From the cell containing the given text, extract its center point as (x, y) coordinate. 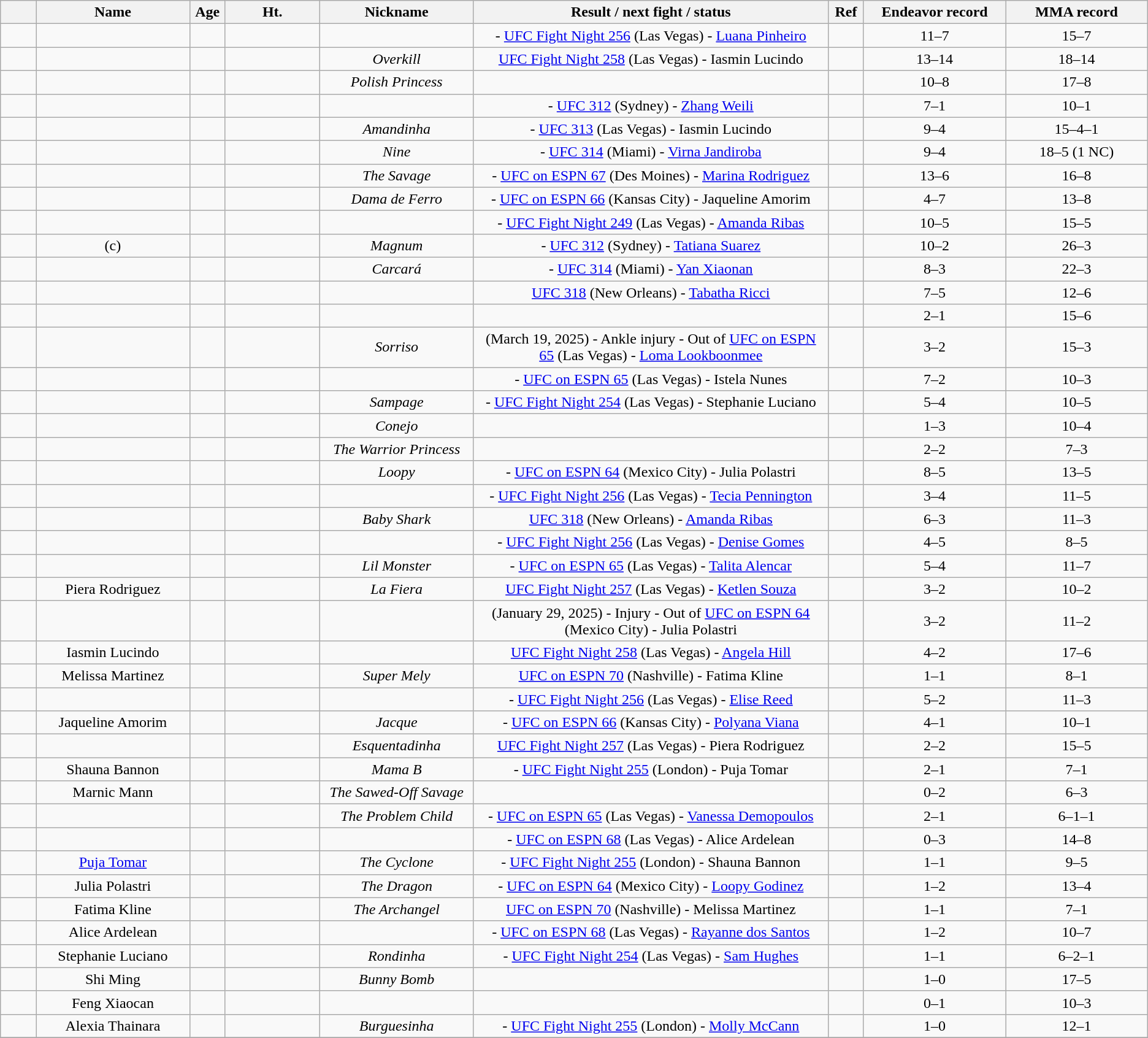
14–8 (1077, 839)
4–2 (935, 652)
- UFC on ESPN 65 (Las Vegas) - Talita Alencar (651, 566)
Polish Princess (396, 82)
Alexia Thainara (113, 1026)
- UFC Fight Night 256 (Las Vegas) - Tecia Pennington (651, 496)
(c) (113, 245)
Piera Rodriguez (113, 589)
UFC on ESPN 70 (Nashville) - Fatima Kline (651, 675)
- UFC on ESPN 65 (Las Vegas) - Vanessa Demopoulos (651, 816)
13–14 (935, 59)
(March 19, 2025) - Ankle injury - Out of UFC on ESPN 65 (Las Vegas) - Loma Lookboonmee (651, 347)
UFC Fight Night 258 (Las Vegas) - Angela Hill (651, 652)
The Savage (396, 175)
Lil Monster (396, 566)
UFC 318 (New Orleans) - Tabatha Ricci (651, 293)
3–4 (935, 496)
UFC on ESPN 70 (Nashville) - Melissa Martinez (651, 909)
The Warrior Princess (396, 449)
Julia Polastri (113, 886)
UFC Fight Night 257 (Las Vegas) - Ketlen Souza (651, 589)
4–7 (935, 199)
- UFC Fight Night 256 (Las Vegas) - Elise Reed (651, 699)
7–2 (935, 379)
22–3 (1077, 269)
0–1 (935, 1002)
5–2 (935, 699)
Rondinha (396, 956)
15–7 (1077, 36)
- UFC Fight Night 256 (Las Vegas) - Denise Gomes (651, 542)
Jacque (396, 723)
- UFC on ESPN 64 (Mexico City) - Loopy Godinez (651, 886)
UFC Fight Night 257 (Las Vegas) - Piera Rodriguez (651, 746)
7–5 (935, 293)
- UFC on ESPN 68 (Las Vegas) - Alice Ardelean (651, 839)
1–3 (935, 426)
Ref (846, 12)
- UFC on ESPN 67 (Des Moines) - Marina Rodriguez (651, 175)
- UFC 314 (Miami) - Yan Xiaonan (651, 269)
9–5 (1077, 863)
Stephanie Luciano (113, 956)
13–6 (935, 175)
7–3 (1077, 449)
- UFC 312 (Sydney) - Tatiana Suarez (651, 245)
Name (113, 12)
Nickname (396, 12)
0–3 (935, 839)
- UFC 313 (Las Vegas) - Iasmin Lucindo (651, 129)
- UFC on ESPN 64 (Mexico City) - Julia Polastri (651, 472)
Jaqueline Amorim (113, 723)
Shi Ming (113, 979)
- UFC Fight Night 255 (London) - Molly McCann (651, 1026)
- UFC Fight Night 255 (London) - Shauna Bannon (651, 863)
8–1 (1077, 675)
UFC 318 (New Orleans) - Amanda Ribas (651, 519)
- UFC Fight Night 254 (Las Vegas) - Stephanie Luciano (651, 402)
4–5 (935, 542)
The Problem Child (396, 816)
11–5 (1077, 496)
Burguesinha (396, 1026)
Fatima Kline (113, 909)
13–5 (1077, 472)
10–4 (1077, 426)
26–3 (1077, 245)
- UFC Fight Night 254 (Las Vegas) - Sam Hughes (651, 956)
Carcará (396, 269)
The Sawed-Off Savage (396, 793)
- UFC Fight Night 249 (Las Vegas) - Amanda Ribas (651, 222)
18–5 (1 NC) (1077, 152)
Result / next fight / status (651, 12)
17–5 (1077, 979)
4–1 (935, 723)
8–3 (935, 269)
Esquentadinha (396, 746)
Dama de Ferro (396, 199)
15–3 (1077, 347)
Iasmin Lucindo (113, 652)
Melissa Martinez (113, 675)
Overkill (396, 59)
17–8 (1077, 82)
- UFC on ESPN 65 (Las Vegas) - Istela Nunes (651, 379)
La Fiera (396, 589)
- UFC 314 (Miami) - Virna Jandiroba (651, 152)
UFC Fight Night 258 (Las Vegas) - Iasmin Lucindo (651, 59)
Feng Xiaocan (113, 1002)
Super Mely (396, 675)
(January 29, 2025) - Injury - Out of UFC on ESPN 64 (Mexico City) - Julia Polastri (651, 621)
6–1–1 (1077, 816)
18–14 (1077, 59)
- UFC on ESPN 68 (Las Vegas) - Rayanne dos Santos (651, 932)
Loopy (396, 472)
Baby Shark (396, 519)
- UFC on ESPN 66 (Kansas City) - Jaqueline Amorim (651, 199)
Puja Tomar (113, 863)
Alice Ardelean (113, 932)
The Dragon (396, 886)
Sorriso (396, 347)
The Archangel (396, 909)
- UFC 312 (Sydney) - Zhang Weili (651, 106)
Age (207, 12)
The Cyclone (396, 863)
16–8 (1077, 175)
12–1 (1077, 1026)
Amandinha (396, 129)
12–6 (1077, 293)
13–4 (1077, 886)
11–2 (1077, 621)
10–7 (1077, 932)
Ht. (272, 12)
Shauna Bannon (113, 769)
Marnic Mann (113, 793)
15–6 (1077, 316)
Endeavor record (935, 12)
Sampage (396, 402)
6–2–1 (1077, 956)
15–4–1 (1077, 129)
Bunny Bomb (396, 979)
Magnum (396, 245)
13–8 (1077, 199)
Nine (396, 152)
MMA record (1077, 12)
10–8 (935, 82)
Mama B (396, 769)
- UFC Fight Night 255 (London) - Puja Tomar (651, 769)
17–6 (1077, 652)
0–2 (935, 793)
Conejo (396, 426)
- UFC Fight Night 256 (Las Vegas) - Luana Pinheiro (651, 36)
- UFC on ESPN 66 (Kansas City) - Polyana Viana (651, 723)
